Output the (x, y) coordinate of the center of the cell containing the given text.  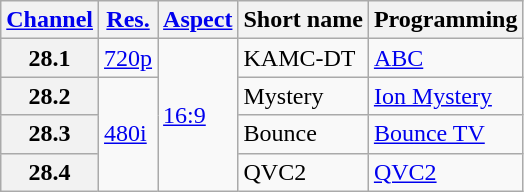
28.4 (50, 172)
ABC (446, 58)
Ion Mystery (446, 96)
480i (128, 134)
Bounce TV (446, 134)
Aspect (198, 20)
720p (128, 58)
28.3 (50, 134)
Channel (50, 20)
28.2 (50, 96)
Programming (446, 20)
28.1 (50, 58)
Mystery (303, 96)
KAMC-DT (303, 58)
Bounce (303, 134)
Short name (303, 20)
Res. (128, 20)
16:9 (198, 115)
